Output the (x, y) coordinate of the center of the cell containing the given text.  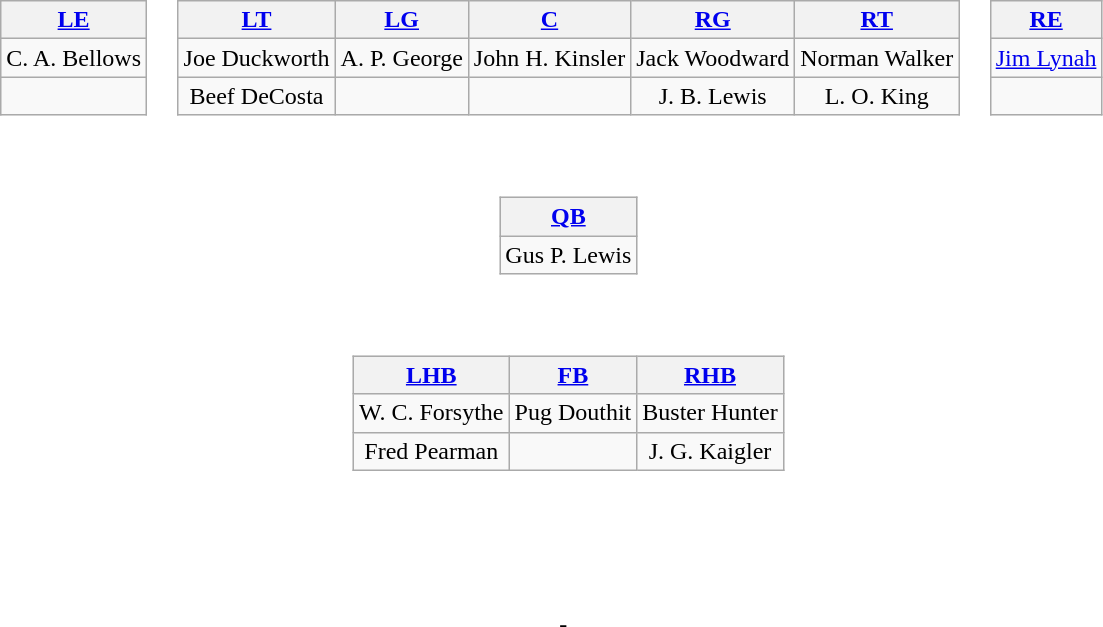
C. A. Bellows (74, 58)
LHB FB RHB W. C. Forsythe Pug Douthit Buster Hunter Fred Pearman J. G. Kaigler (580, 400)
Fred Pearman (432, 451)
Jack Woodward (713, 58)
Gus P. Lewis (568, 255)
J. G. Kaigler (710, 451)
LE (74, 20)
J. B. Lewis (713, 96)
A. P. George (402, 58)
L. O. King (877, 96)
FB (573, 375)
C (549, 20)
LG (402, 20)
RE (1046, 20)
John H. Kinsler (549, 58)
QB (568, 216)
RHB (710, 375)
Pug Douthit (573, 413)
Joe Duckworth (256, 58)
RG (713, 20)
Buster Hunter (710, 413)
Beef DeCosta (256, 96)
RT (877, 20)
LHB (432, 375)
W. C. Forsythe (432, 413)
Norman Walker (877, 58)
LT (256, 20)
Jim Lynah (1046, 58)
QB Gus P. Lewis (580, 222)
